For the text-containing cell, return its midpoint in (X, Y) coordinate format. 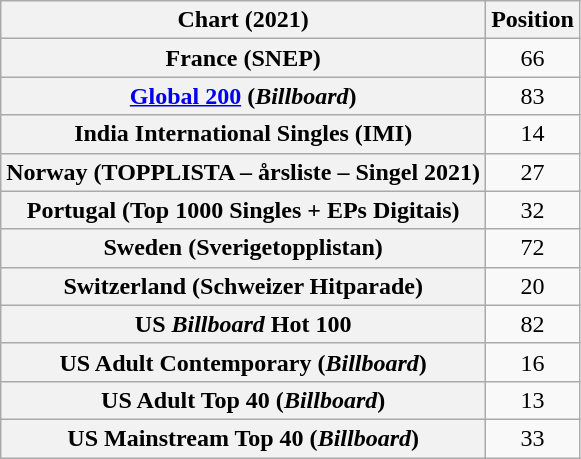
Portugal (Top 1000 Singles + EPs Digitais) (244, 210)
Position (533, 20)
US Billboard Hot 100 (244, 324)
Global 200 (Billboard) (244, 96)
33 (533, 438)
13 (533, 400)
27 (533, 172)
72 (533, 248)
Switzerland (Schweizer Hitparade) (244, 286)
Sweden (Sverigetopplistan) (244, 248)
66 (533, 58)
US Adult Contemporary (Billboard) (244, 362)
16 (533, 362)
82 (533, 324)
India International Singles (IMI) (244, 134)
US Adult Top 40 (Billboard) (244, 400)
20 (533, 286)
Norway (TOPPLISTA – årsliste – Singel 2021) (244, 172)
Chart (2021) (244, 20)
32 (533, 210)
14 (533, 134)
83 (533, 96)
US Mainstream Top 40 (Billboard) (244, 438)
France (SNEP) (244, 58)
